Search for the cell housing the specified text and yield its (x, y) center coordinate. 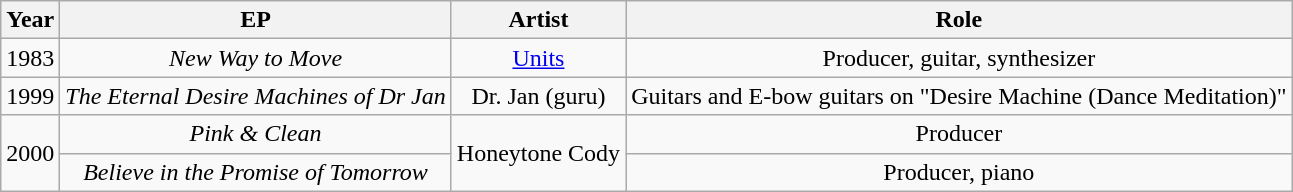
The Eternal Desire Machines of Dr Jan (256, 96)
Artist (538, 20)
Pink & Clean (256, 134)
Role (959, 20)
Dr. Jan (guru) (538, 96)
New Way to Move (256, 58)
1983 (30, 58)
Believe in the Promise of Tomorrow (256, 172)
EP (256, 20)
Year (30, 20)
Producer, piano (959, 172)
Units (538, 58)
2000 (30, 153)
Producer, guitar, synthesizer (959, 58)
Producer (959, 134)
Honeytone Cody (538, 153)
1999 (30, 96)
Guitars and E-bow guitars on "Desire Machine (Dance Meditation)" (959, 96)
